Output the (X, Y) coordinate of the center of the cell containing the given text.  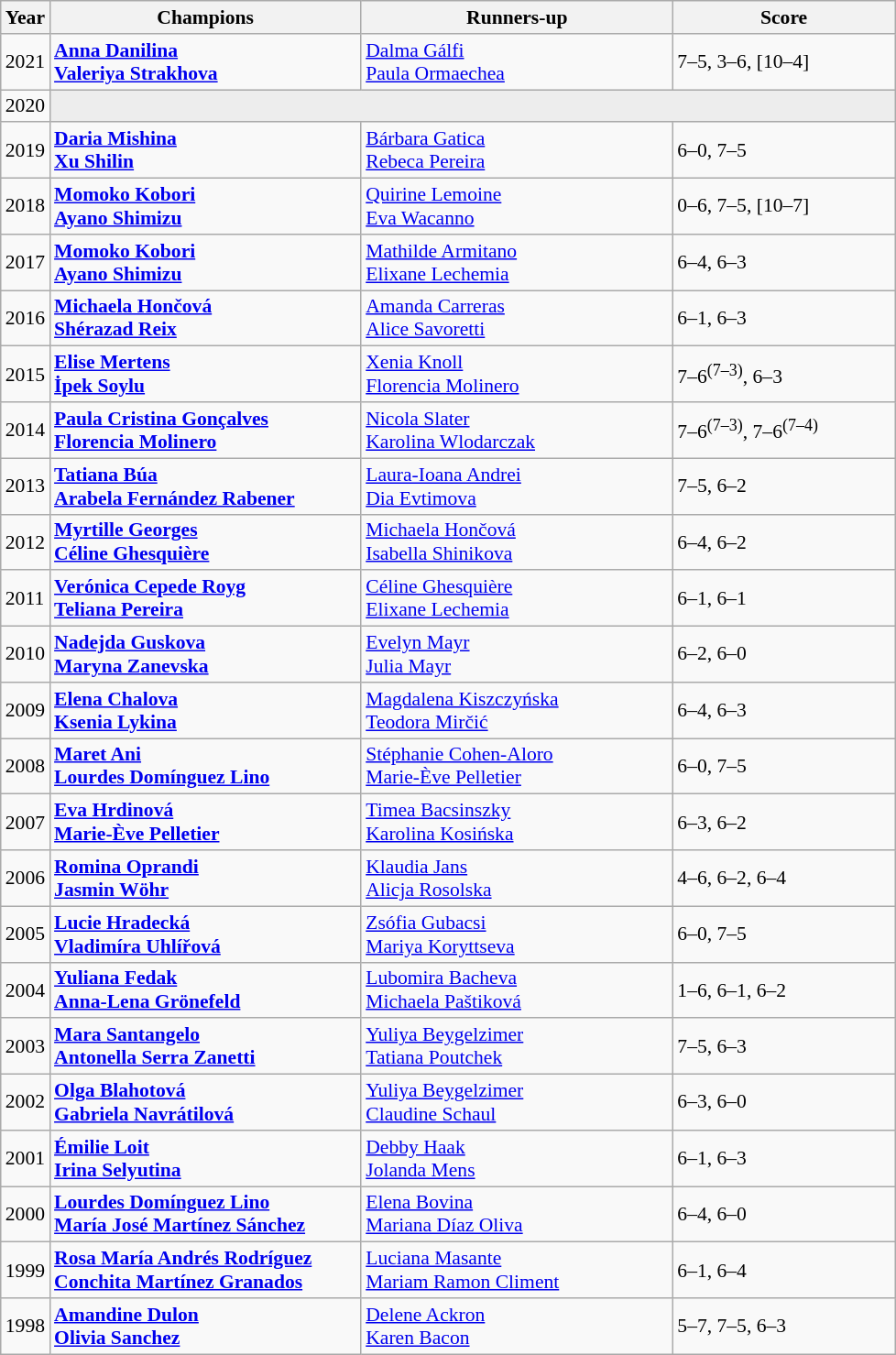
Luciana Masante Mariam Ramon Climent (517, 1270)
2019 (26, 150)
Eva Hrdinová Marie-Ève Pelletier (205, 823)
Elena Bovina Mariana Díaz Oliva (517, 1215)
Michaela Hončová Isabella Shinikova (517, 542)
2004 (26, 989)
Elena Chalova Ksenia Lykina (205, 711)
1999 (26, 1270)
Amandine Dulon Olivia Sanchez (205, 1327)
Champions (205, 17)
6–4, 6–2 (784, 542)
Mara Santangelo Antonella Serra Zanetti (205, 1046)
2006 (26, 878)
Xenia Knoll Florencia Molinero (517, 374)
Yuliana Fedak Anna-Lena Grönefeld (205, 989)
Magdalena Kiszczyńska Teodora Mirčić (517, 711)
7–6(7–3), 6–3 (784, 374)
Score (784, 17)
7–5, 6–2 (784, 486)
1998 (26, 1327)
Lucie Hradecká Vladimíra Uhlířová (205, 934)
Rosa María Andrés Rodríguez Conchita Martínez Granados (205, 1270)
Maret Ani Lourdes Domínguez Lino (205, 766)
6–1, 6–4 (784, 1270)
4–6, 6–2, 6–4 (784, 878)
Quirine Lemoine Eva Wacanno (517, 207)
Nicola Slater Karolina Wlodarczak (517, 431)
2014 (26, 431)
Lubomira Bacheva Michaela Paštiková (517, 989)
Paula Cristina Gonçalves Florencia Molinero (205, 431)
Myrtille Georges Céline Ghesquière (205, 542)
2008 (26, 766)
7–5, 3–6, [10–4] (784, 62)
Mathilde Armitano Elixane Lechemia (517, 262)
2010 (26, 654)
Debby Haak Jolanda Mens (517, 1158)
Verónica Cepede Royg Teliana Pereira (205, 599)
2007 (26, 823)
2013 (26, 486)
6–3, 6–0 (784, 1103)
Michaela Hončová Shérazad Reix (205, 319)
Daria Mishina Xu Shilin (205, 150)
5–7, 7–5, 6–3 (784, 1327)
Elise Mertens İpek Soylu (205, 374)
2002 (26, 1103)
Evelyn Mayr Julia Mayr (517, 654)
2021 (26, 62)
Stéphanie Cohen-Aloro Marie-Ève Pelletier (517, 766)
Amanda Carreras Alice Savoretti (517, 319)
Émilie Loit Irina Selyutina (205, 1158)
Timea Bacsinszky Karolina Kosińska (517, 823)
Tatiana Búa Arabela Fernández Rabener (205, 486)
Runners-up (517, 17)
6–3, 6–2 (784, 823)
7–5, 6–3 (784, 1046)
Year (26, 17)
2016 (26, 319)
Nadejda Guskova Maryna Zanevska (205, 654)
7–6(7–3), 7–6(7–4) (784, 431)
Klaudia Jans Alicja Rosolska (517, 878)
6–2, 6–0 (784, 654)
2015 (26, 374)
Zsófia Gubacsi Mariya Koryttseva (517, 934)
Bárbara Gatica Rebeca Pereira (517, 150)
2011 (26, 599)
Olga Blahotová Gabriela Navrátilová (205, 1103)
Yuliya Beygelzimer Claudine Schaul (517, 1103)
2009 (26, 711)
2000 (26, 1215)
2012 (26, 542)
Dalma Gálfi Paula Ormaechea (517, 62)
6–1, 6–1 (784, 599)
Lourdes Domínguez Lino María José Martínez Sánchez (205, 1215)
Romina Oprandi Jasmin Wöhr (205, 878)
6–4, 6–0 (784, 1215)
2020 (26, 106)
2017 (26, 262)
Laura-Ioana Andrei Dia Evtimova (517, 486)
Céline Ghesquière Elixane Lechemia (517, 599)
2001 (26, 1158)
2005 (26, 934)
0–6, 7–5, [10–7] (784, 207)
Delene Ackron Karen Bacon (517, 1327)
Yuliya Beygelzimer Tatiana Poutchek (517, 1046)
Anna Danilina Valeriya Strakhova (205, 62)
1–6, 6–1, 6–2 (784, 989)
2003 (26, 1046)
2018 (26, 207)
